For the text-containing cell, return its midpoint in (X, Y) coordinate format. 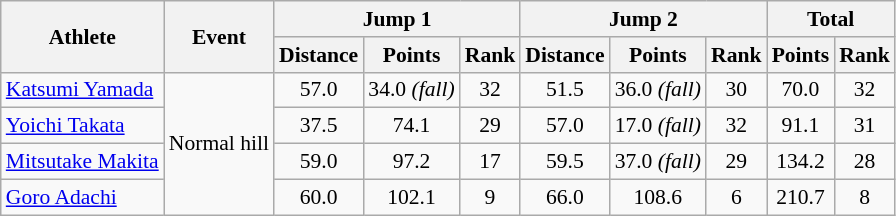
17.0 (fall) (658, 126)
97.2 (411, 162)
9 (490, 197)
66.0 (564, 197)
Normal hill (219, 143)
108.6 (658, 197)
Jump 1 (397, 19)
Goro Adachi (82, 197)
Jump 2 (643, 19)
Total (831, 19)
36.0 (fall) (658, 90)
Katsumi Yamada (82, 90)
210.7 (801, 197)
37.5 (318, 126)
74.1 (411, 126)
59.5 (564, 162)
51.5 (564, 90)
37.0 (fall) (658, 162)
31 (864, 126)
102.1 (411, 197)
28 (864, 162)
6 (736, 197)
91.1 (801, 126)
Mitsutake Makita (82, 162)
34.0 (fall) (411, 90)
134.2 (801, 162)
17 (490, 162)
30 (736, 90)
59.0 (318, 162)
8 (864, 197)
70.0 (801, 90)
Event (219, 36)
Athlete (82, 36)
60.0 (318, 197)
Yoichi Takata (82, 126)
